Provide the (X, Y) coordinate of the cell's center where the given text is located.  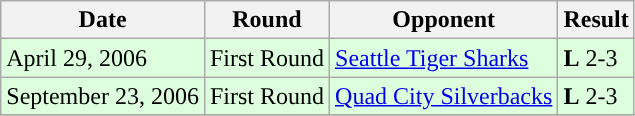
Date (103, 20)
Seattle Tiger Sharks (444, 58)
Opponent (444, 20)
Result (596, 20)
April 29, 2006 (103, 58)
September 23, 2006 (103, 96)
Quad City Silverbacks (444, 96)
Round (266, 20)
